Identify which cell holds the provided text, then report its (x, y) central coordinate. 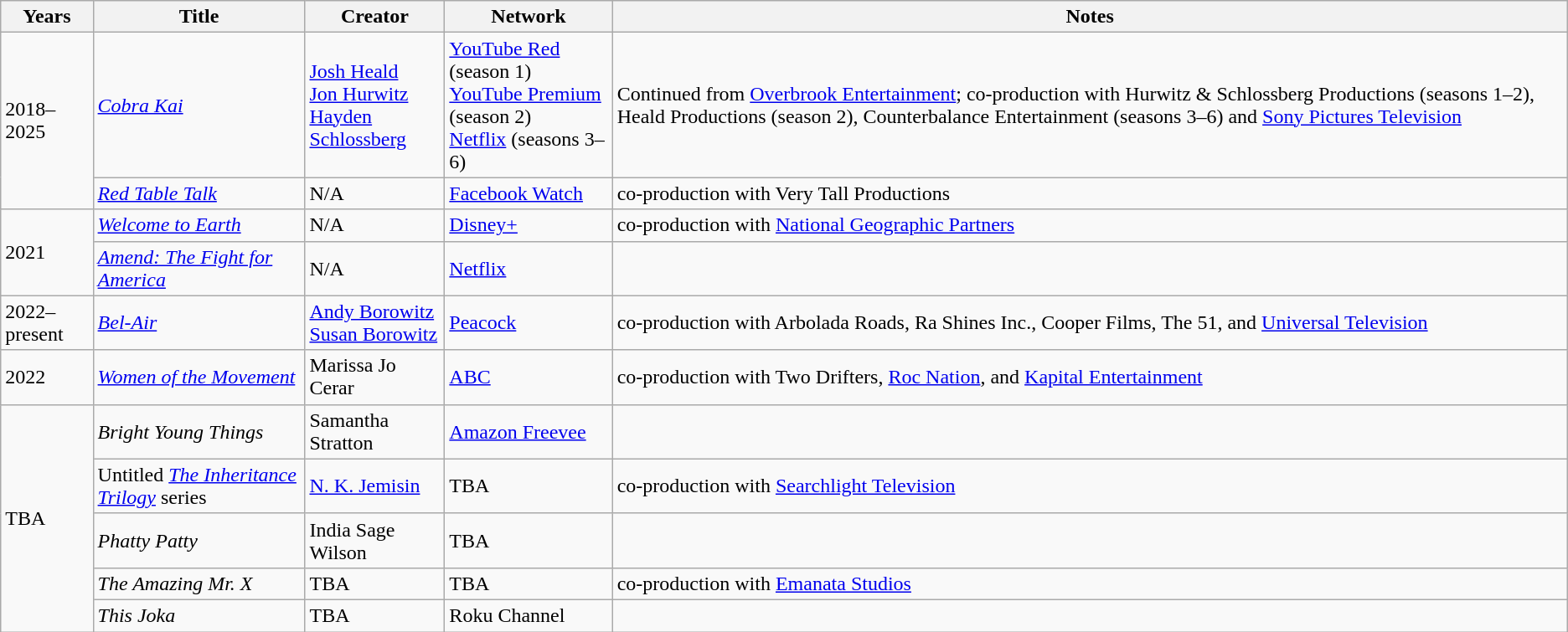
Disney+ (529, 225)
2022–present (47, 323)
Bright Young Things (199, 432)
Andy BorowitzSusan Borowitz (375, 323)
2021 (47, 253)
Network (529, 17)
Title (199, 17)
N. K. Jemisin (375, 486)
Bel-Air (199, 323)
ABC (529, 377)
Josh HealdJon HurwitzHayden Schlossberg (375, 105)
Red Table Talk (199, 193)
2018–2025 (47, 121)
India Sage Wilson (375, 541)
Samantha Stratton (375, 432)
Phatty Patty (199, 541)
Untitled The Inheritance Trilogy series (199, 486)
YouTube Red (season 1)YouTube Premium (season 2)Netflix (seasons 3–6) (529, 105)
Facebook Watch (529, 193)
co-production with Two Drifters, Roc Nation, and Kapital Entertainment (1090, 377)
2022 (47, 377)
Women of the Movement (199, 377)
Notes (1090, 17)
co-production with Very Tall Productions (1090, 193)
Netflix (529, 268)
Welcome to Earth (199, 225)
Years (47, 17)
Marissa Jo Cerar (375, 377)
This Joka (199, 615)
co-production with Arbolada Roads, Ra Shines Inc., Cooper Films, The 51, and Universal Television (1090, 323)
co-production with Emanata Studios (1090, 583)
Creator (375, 17)
Roku Channel (529, 615)
co-production with National Geographic Partners (1090, 225)
Amazon Freevee (529, 432)
Amend: The Fight for America (199, 268)
co-production with Searchlight Television (1090, 486)
Peacock (529, 323)
Cobra Kai (199, 105)
The Amazing Mr. X (199, 583)
